Output the (X, Y) coordinate of the center of the cell containing the given text.  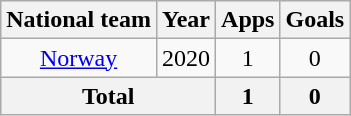
Year (186, 20)
Apps (248, 20)
2020 (186, 58)
Goals (315, 20)
National team (79, 20)
Total (108, 96)
Norway (79, 58)
